From the cell containing the given text, extract its center point as [X, Y] coordinate. 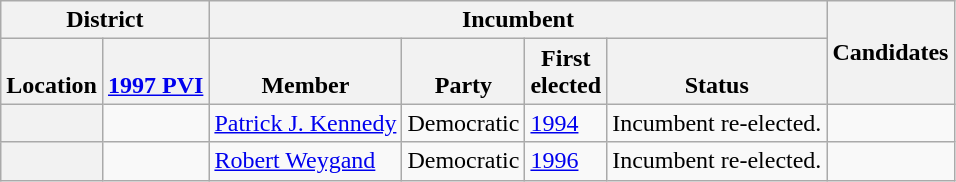
Status [717, 72]
Candidates [890, 52]
Party [464, 72]
1994 [566, 123]
1997 PVI [155, 72]
Member [306, 72]
1996 [566, 161]
Patrick J. Kennedy [306, 123]
District [105, 20]
Location [52, 72]
Robert Weygand [306, 161]
Firstelected [566, 72]
Incumbent [518, 20]
